Locate the cell with the specified text and output its (X, Y) center coordinate. 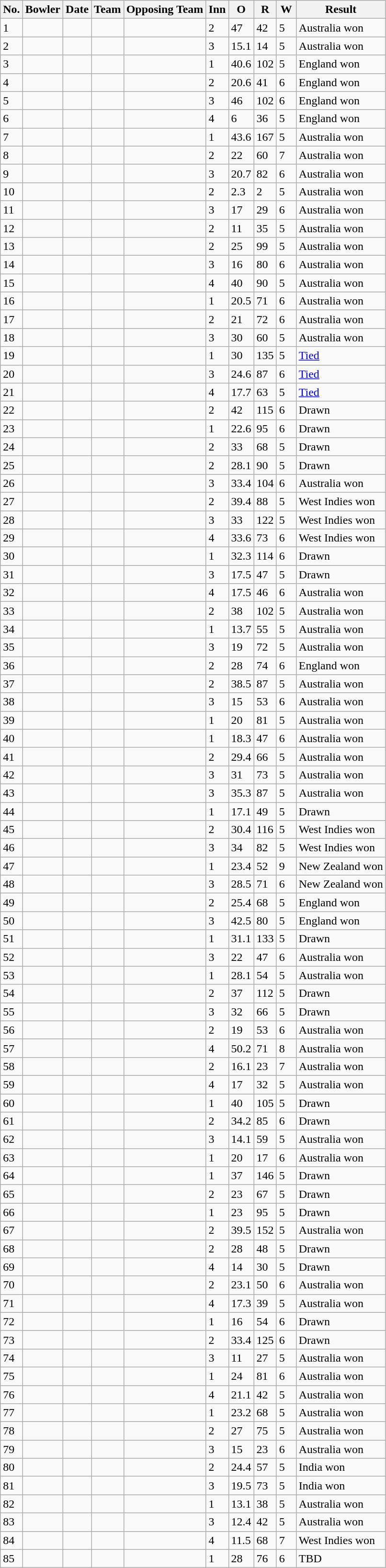
45 (11, 830)
20.7 (241, 173)
20.6 (241, 82)
43 (11, 793)
22.6 (241, 429)
24.4 (241, 1467)
88 (265, 501)
10 (11, 192)
34.2 (241, 1121)
69 (11, 1267)
79 (11, 1449)
31.1 (241, 939)
114 (265, 556)
12.4 (241, 1522)
70 (11, 1285)
Team (108, 10)
152 (265, 1230)
20.5 (241, 301)
133 (265, 939)
13.1 (241, 1504)
17.1 (241, 812)
Date (78, 10)
167 (265, 137)
125 (265, 1340)
122 (265, 519)
56 (11, 1030)
39.4 (241, 501)
40.6 (241, 64)
13.7 (241, 629)
33.6 (241, 538)
99 (265, 247)
12 (11, 228)
42.5 (241, 921)
21.1 (241, 1395)
2.3 (241, 192)
29.4 (241, 756)
64 (11, 1176)
O (241, 10)
25.4 (241, 902)
44 (11, 812)
19.5 (241, 1486)
24.6 (241, 374)
30.4 (241, 830)
78 (11, 1431)
17.3 (241, 1303)
58 (11, 1066)
Inn (217, 10)
16.1 (241, 1066)
77 (11, 1413)
23.1 (241, 1285)
15.1 (241, 46)
R (265, 10)
28.5 (241, 884)
50.2 (241, 1048)
105 (265, 1103)
11.5 (241, 1540)
65 (11, 1194)
26 (11, 483)
32.3 (241, 556)
38.5 (241, 684)
112 (265, 993)
35.3 (241, 793)
13 (11, 247)
Opposing Team (165, 10)
18 (11, 338)
17.7 (241, 392)
62 (11, 1139)
43.6 (241, 137)
23.2 (241, 1413)
51 (11, 939)
84 (11, 1540)
116 (265, 830)
TBD (341, 1558)
61 (11, 1121)
Bowler (43, 10)
115 (265, 410)
135 (265, 356)
23.4 (241, 866)
No. (11, 10)
Result (341, 10)
14.1 (241, 1139)
104 (265, 483)
146 (265, 1176)
83 (11, 1522)
18.3 (241, 738)
39.5 (241, 1230)
W (286, 10)
